Find where the given text appears and provide that cell's center as [X, Y] coordinate. 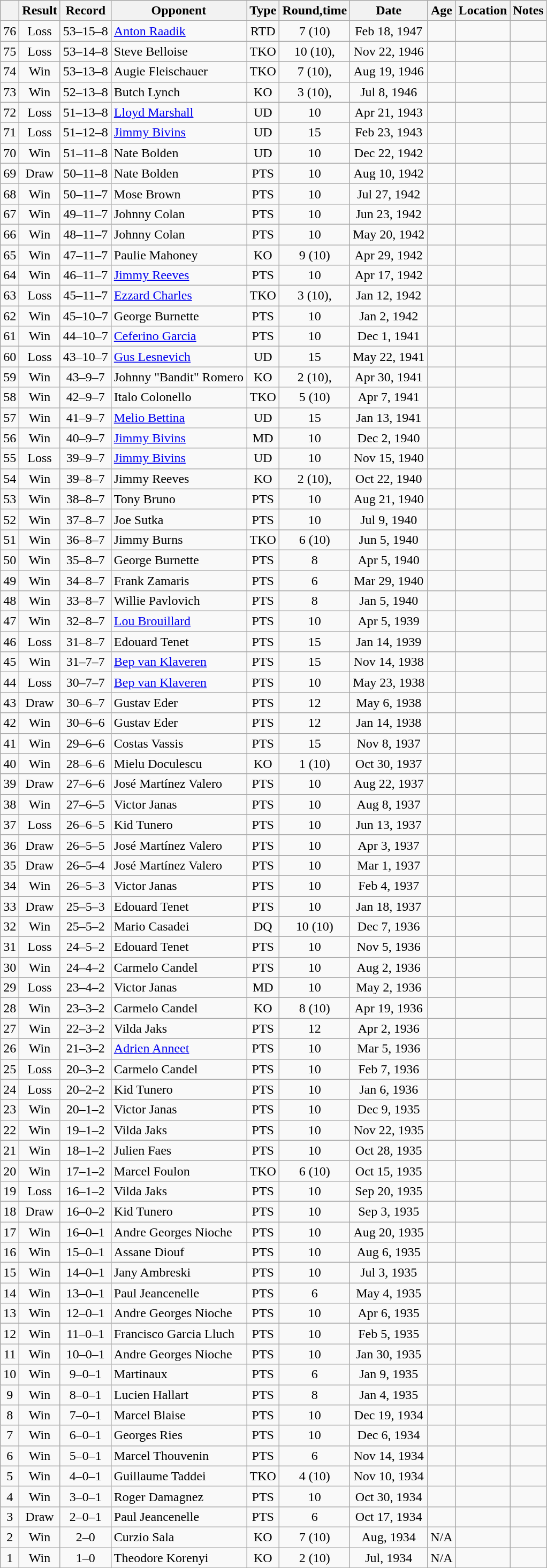
7 (10), [315, 72]
Oct 17, 1934 [389, 1517]
9 [10, 1395]
10 (10) [315, 927]
18–1–2 [86, 1150]
5–0–1 [86, 1456]
Aug, 1934 [389, 1537]
2 [10, 1537]
31–7–7 [86, 662]
43–9–7 [86, 377]
17 [10, 1232]
Aug 19, 1946 [389, 72]
10–0–1 [86, 1354]
Lou Brouillard [179, 621]
Jan 14, 1938 [389, 723]
9–0–1 [86, 1374]
72 [10, 112]
73 [10, 92]
Apr 5, 1939 [389, 621]
Jan 30, 1935 [389, 1354]
Jan 18, 1937 [389, 906]
44 [10, 682]
21–3–2 [86, 1049]
40–9–7 [86, 438]
Nov 22, 1935 [389, 1130]
71 [10, 133]
4 (10) [315, 1476]
9 (10) [315, 255]
4 [10, 1496]
Date [389, 11]
56 [10, 438]
42–9–7 [86, 397]
Joe Sutka [179, 519]
20–1–2 [86, 1110]
Curzio Sala [179, 1537]
49 [10, 580]
3 [10, 1517]
70 [10, 153]
60 [10, 357]
11–0–1 [86, 1334]
44–10–7 [86, 336]
Paulie Mahoney [179, 255]
41 [10, 743]
63 [10, 296]
Ezzard Charles [179, 296]
Jany Ambreski [179, 1273]
35 [10, 865]
Type [263, 11]
1 (10) [315, 764]
Aug 2, 1936 [389, 967]
Johnny "Bandit" Romero [179, 377]
29–6–6 [86, 743]
Guillaume Taddei [179, 1476]
Italo Colonello [179, 397]
5 (10) [315, 397]
Apr 5, 1940 [389, 560]
45 [10, 662]
49–11–7 [86, 214]
62 [10, 316]
47–11–7 [86, 255]
Feb 23, 1943 [389, 133]
Result [40, 11]
17–1–2 [86, 1171]
37–8–7 [86, 519]
Jul 27, 1942 [389, 194]
75 [10, 51]
2–0 [86, 1537]
4–0–1 [86, 1476]
40 [10, 764]
51–11–8 [86, 153]
16–1–2 [86, 1191]
Jan 13, 1941 [389, 418]
Georges Ries [179, 1435]
66 [10, 234]
Apr 19, 1936 [389, 1008]
36 [10, 845]
42 [10, 723]
Mielu Doculescu [179, 764]
Round,time [315, 11]
Jul 8, 1946 [389, 92]
30–6–6 [86, 723]
Jan 2, 1942 [389, 316]
25–5–3 [86, 906]
Apr 17, 1942 [389, 275]
Jan 14, 1939 [389, 642]
Melio Bettina [179, 418]
7 [10, 1435]
2–0–1 [86, 1517]
Nov 22, 1946 [389, 51]
Aug 10, 1942 [389, 173]
Jun 23, 1942 [389, 214]
26–5–5 [86, 845]
18 [10, 1211]
50–11–7 [86, 194]
57 [10, 418]
Jun 5, 1940 [389, 540]
Jun 13, 1937 [389, 825]
26 [10, 1049]
Roger Damagnez [179, 1496]
Julien Faes [179, 1150]
22 [10, 1130]
19 [10, 1191]
Apr 21, 1943 [389, 112]
38 [10, 804]
27–6–6 [86, 784]
Dec 7, 1936 [389, 927]
47 [10, 621]
Nov 10, 1934 [389, 1476]
23–4–2 [86, 988]
30–7–7 [86, 682]
28 [10, 1008]
Ceferino Garcia [179, 336]
76 [10, 31]
Jan 4, 1935 [389, 1395]
Apr 6, 1935 [389, 1313]
Steve Belloise [179, 51]
48 [10, 601]
Mar 29, 1940 [389, 580]
69 [10, 173]
43 [10, 703]
Nov 14, 1938 [389, 662]
Mar 5, 1936 [389, 1049]
16–0–2 [86, 1211]
37 [10, 825]
Feb 4, 1937 [389, 886]
34–8–7 [86, 580]
26–6–5 [86, 825]
6–0–1 [86, 1435]
Jan 12, 1942 [389, 296]
Dec 2, 1940 [389, 438]
Location [483, 11]
34 [10, 886]
Marcel Foulon [179, 1171]
Jimmy Burns [179, 540]
Gus Lesnevich [179, 357]
48–11–7 [86, 234]
26–5–4 [86, 865]
39–8–7 [86, 479]
Jul 9, 1940 [389, 519]
11 [10, 1354]
23 [10, 1110]
15–0–1 [86, 1252]
Willie Pavlovich [179, 601]
61 [10, 336]
May 22, 1941 [389, 357]
53 [10, 499]
35–8–7 [86, 560]
12–0–1 [86, 1313]
24–5–2 [86, 947]
41–9–7 [86, 418]
Marcel Blaise [179, 1415]
Nov 14, 1934 [389, 1456]
Nov 15, 1940 [389, 458]
5 [10, 1476]
7–0–1 [86, 1415]
26–5–3 [86, 886]
Adrien Anneet [179, 1049]
53–13–8 [86, 72]
Sep 3, 1935 [389, 1211]
21 [10, 1150]
30–6–7 [86, 703]
31–8–7 [86, 642]
74 [10, 72]
DQ [263, 927]
39–9–7 [86, 458]
32 [10, 927]
33 [10, 906]
Aug 22, 1937 [389, 784]
43–10–7 [86, 357]
Sep 20, 1935 [389, 1191]
Martinaux [179, 1374]
23–3–2 [86, 1008]
46–11–7 [86, 275]
65 [10, 255]
Apr 7, 1941 [389, 397]
Jul 3, 1935 [389, 1273]
64 [10, 275]
54 [10, 479]
20 [10, 1171]
36–8–7 [86, 540]
Oct 30, 1934 [389, 1496]
1 [10, 1558]
22–3–2 [86, 1028]
24–4–2 [86, 967]
68 [10, 194]
Apr 3, 1937 [389, 845]
Marcel Thouvenin [179, 1456]
Aug 21, 1940 [389, 499]
30 [10, 967]
Feb 18, 1947 [389, 31]
Oct 30, 1937 [389, 764]
Frank Zamaris [179, 580]
Nov 8, 1937 [389, 743]
59 [10, 377]
13 [10, 1313]
51–12–8 [86, 133]
31 [10, 947]
Oct 28, 1935 [389, 1150]
3–0–1 [86, 1496]
Assane Diouf [179, 1252]
Theodore Korenyi [179, 1558]
10 (10), [315, 51]
Mario Casadei [179, 927]
May 6, 1938 [389, 703]
Apr 2, 1936 [389, 1028]
Mar 1, 1937 [389, 865]
Feb 5, 1935 [389, 1334]
Mose Brown [179, 194]
14 [10, 1293]
Costas Vassis [179, 743]
27 [10, 1028]
38–8–7 [86, 499]
52–13–8 [86, 92]
Jan 9, 1935 [389, 1374]
Dec 6, 1934 [389, 1435]
27–6–5 [86, 804]
Jul, 1934 [389, 1558]
Feb 7, 1936 [389, 1069]
53–14–8 [86, 51]
Francisco Garcia Lluch [179, 1334]
2 (10) [315, 1558]
53–15–8 [86, 31]
51 [10, 540]
May 4, 1935 [389, 1293]
Apr 30, 1941 [389, 377]
Augie Fleischauer [179, 72]
28–6–6 [86, 764]
16 [10, 1252]
Lloyd Marshall [179, 112]
RTD [263, 31]
14–0–1 [86, 1273]
1–0 [86, 1558]
May 23, 1938 [389, 682]
32–8–7 [86, 621]
Dec 22, 1942 [389, 153]
58 [10, 397]
Record [86, 11]
Aug 8, 1937 [389, 804]
Dec 1, 1941 [389, 336]
25–5–2 [86, 927]
46 [10, 642]
45–10–7 [86, 316]
Opponent [179, 11]
25 [10, 1069]
Aug 6, 1935 [389, 1252]
May 20, 1942 [389, 234]
29 [10, 988]
50–11–8 [86, 173]
May 2, 1936 [389, 988]
39 [10, 784]
13–0–1 [86, 1293]
Oct 22, 1940 [389, 479]
Dec 9, 1935 [389, 1110]
51–13–8 [86, 112]
55 [10, 458]
Age [442, 11]
Dec 19, 1934 [389, 1415]
24 [10, 1089]
Lucien Hallart [179, 1395]
8 (10) [315, 1008]
Aug 20, 1935 [389, 1232]
8–0–1 [86, 1395]
16–0–1 [86, 1232]
Notes [528, 11]
Apr 29, 1942 [389, 255]
52 [10, 519]
20–3–2 [86, 1069]
19–1–2 [86, 1130]
67 [10, 214]
Oct 15, 1935 [389, 1171]
33–8–7 [86, 601]
Butch Lynch [179, 92]
20–2–2 [86, 1089]
50 [10, 560]
Anton Raadik [179, 31]
Nov 5, 1936 [389, 947]
Jan 6, 1936 [389, 1089]
Jan 5, 1940 [389, 601]
Tony Bruno [179, 499]
45–11–7 [86, 296]
